Return (x, y) of the center of cell containing provided text 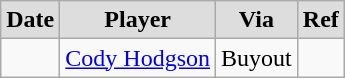
Player (138, 20)
Buyout (257, 58)
Via (257, 20)
Ref (320, 20)
Date (30, 20)
Cody Hodgson (138, 58)
